Capture the cell that displays the provided text and extract its [X, Y] central coordinate. 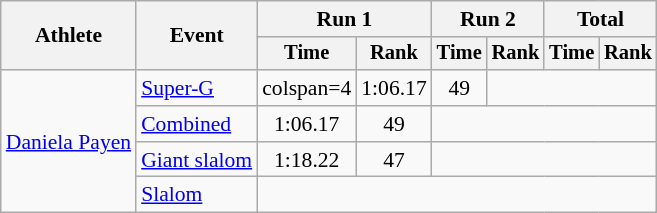
Daniela Payen [68, 141]
Run 2 [488, 19]
1:18.22 [306, 160]
Total [600, 19]
Combined [196, 124]
Giant slalom [196, 160]
Athlete [68, 36]
Super-G [196, 88]
Slalom [196, 195]
47 [394, 160]
colspan=4 [306, 88]
Event [196, 36]
Run 1 [344, 19]
